Search for the cell housing the specified text and yield its [x, y] center coordinate. 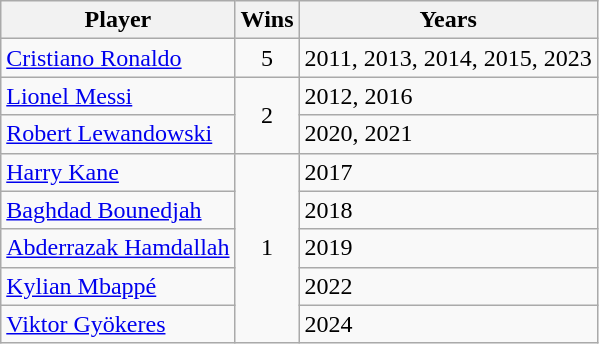
Baghdad Bounedjah [118, 210]
5 [267, 58]
Cristiano Ronaldo [118, 58]
2011, 2013, 2014, 2015, 2023 [448, 58]
2018 [448, 210]
2024 [448, 324]
Lionel Messi [118, 96]
1 [267, 248]
Robert Lewandowski [118, 134]
2017 [448, 172]
2 [267, 115]
Viktor Gyökeres [118, 324]
Wins [267, 20]
Abderrazak Hamdallah [118, 248]
Harry Kane [118, 172]
Years [448, 20]
2022 [448, 286]
2019 [448, 248]
2020, 2021 [448, 134]
2012, 2016 [448, 96]
Player [118, 20]
Kylian Mbappé [118, 286]
